Extract the [X, Y] coordinate from the center of the cell holding the provided text.  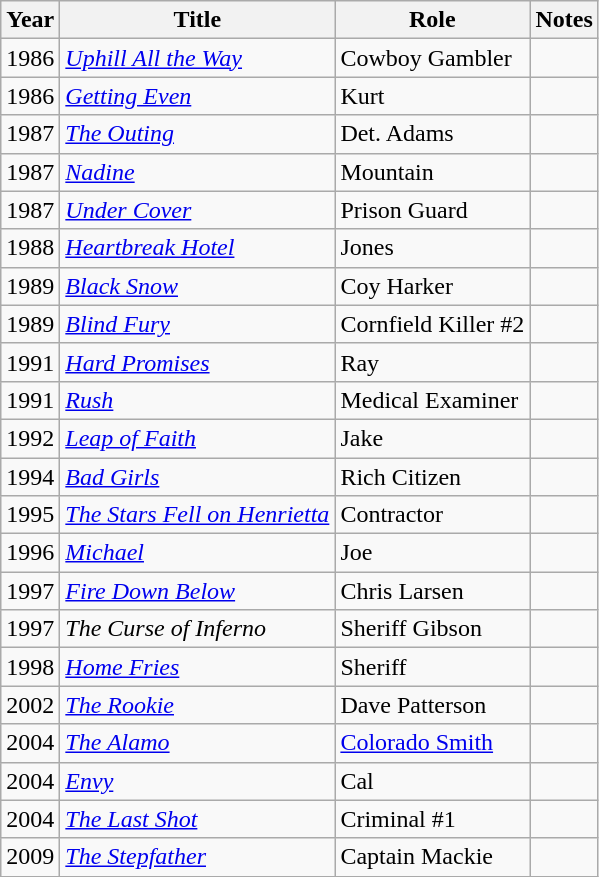
The Stepfather [198, 857]
Getting Even [198, 96]
Cal [432, 781]
Jones [432, 248]
Blind Fury [198, 324]
Ray [432, 362]
Criminal #1 [432, 819]
Leap of Faith [198, 438]
2002 [30, 705]
Bad Girls [198, 477]
Colorado Smith [432, 743]
Coy Harker [432, 286]
Role [432, 20]
Envy [198, 781]
Home Fries [198, 667]
The Curse of Inferno [198, 629]
Rush [198, 400]
Det. Adams [432, 134]
Contractor [432, 515]
Prison Guard [432, 210]
1992 [30, 438]
Uphill All the Way [198, 58]
The Alamo [198, 743]
1995 [30, 515]
Mountain [432, 172]
Joe [432, 553]
Notes [564, 20]
Hard Promises [198, 362]
Cornfield Killer #2 [432, 324]
Rich Citizen [432, 477]
Black Snow [198, 286]
1988 [30, 248]
Fire Down Below [198, 591]
The Last Shot [198, 819]
1994 [30, 477]
Year [30, 20]
Michael [198, 553]
Under Cover [198, 210]
Heartbreak Hotel [198, 248]
Chris Larsen [432, 591]
1998 [30, 667]
The Rookie [198, 705]
Kurt [432, 96]
Cowboy Gambler [432, 58]
Title [198, 20]
Captain Mackie [432, 857]
1996 [30, 553]
The Stars Fell on Henrietta [198, 515]
Sheriff [432, 667]
Dave Patterson [432, 705]
Nadine [198, 172]
2009 [30, 857]
Medical Examiner [432, 400]
The Outing [198, 134]
Sheriff Gibson [432, 629]
Jake [432, 438]
